Return the [x, y] coordinate for the center point of the cell that contains the specified text.  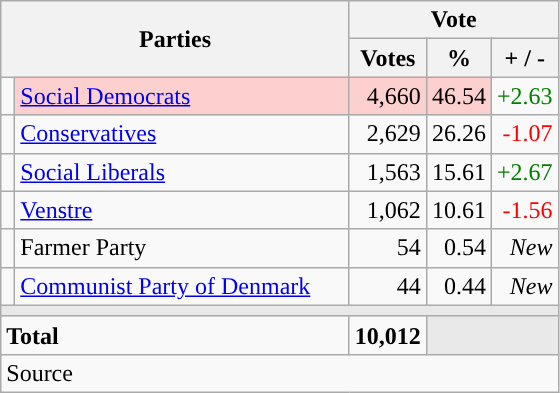
0.54 [458, 248]
54 [388, 248]
% [458, 58]
0.44 [458, 286]
1,563 [388, 172]
Vote [454, 20]
-1.07 [524, 134]
26.26 [458, 134]
Source [280, 373]
+2.63 [524, 96]
Social Democrats [182, 96]
10,012 [388, 335]
+ / - [524, 58]
Total [176, 335]
Votes [388, 58]
Conservatives [182, 134]
44 [388, 286]
Social Liberals [182, 172]
+2.67 [524, 172]
46.54 [458, 96]
15.61 [458, 172]
2,629 [388, 134]
Communist Party of Denmark [182, 286]
Venstre [182, 210]
-1.56 [524, 210]
10.61 [458, 210]
Farmer Party [182, 248]
4,660 [388, 96]
Parties [176, 39]
1,062 [388, 210]
